Provide the [X, Y] coordinate of the cell's center where the given text is located.  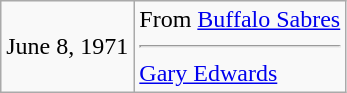
From Buffalo SabresGary Edwards [240, 47]
June 8, 1971 [68, 47]
